Find where the given text appears and provide that cell's center as [x, y] coordinate. 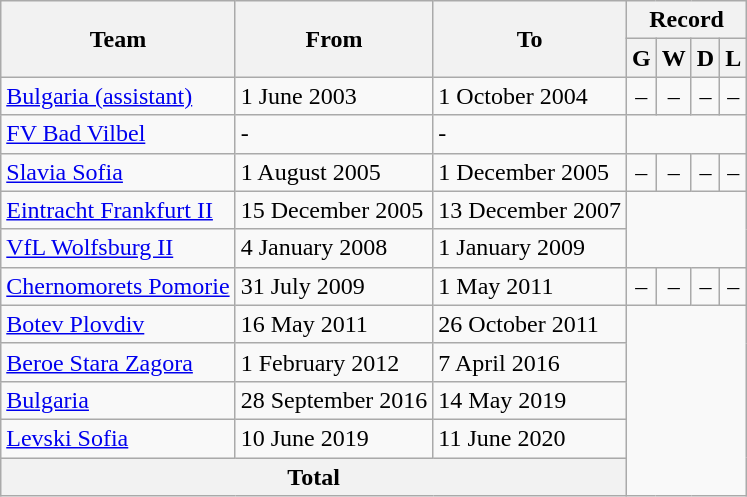
Bulgaria (assistant) [118, 96]
Record [686, 20]
From [334, 39]
Bulgaria [118, 400]
15 December 2005 [334, 210]
G [641, 58]
1 January 2009 [530, 248]
1 May 2011 [530, 286]
1 February 2012 [334, 362]
Beroe Stara Zagora [118, 362]
L [734, 58]
1 June 2003 [334, 96]
W [674, 58]
Levski Sofia [118, 438]
Total [314, 477]
26 October 2011 [530, 324]
11 June 2020 [530, 438]
VfL Wolfsburg II [118, 248]
Eintracht Frankfurt II [118, 210]
10 June 2019 [334, 438]
28 September 2016 [334, 400]
1 December 2005 [530, 172]
1 October 2004 [530, 96]
4 January 2008 [334, 248]
Team [118, 39]
D [705, 58]
To [530, 39]
1 August 2005 [334, 172]
Slavia Sofia [118, 172]
16 May 2011 [334, 324]
Chernomorets Pomorie [118, 286]
FV Bad Vilbel [118, 134]
13 December 2007 [530, 210]
14 May 2019 [530, 400]
7 April 2016 [530, 362]
Botev Plovdiv [118, 324]
31 July 2009 [334, 286]
